Pinpoint the cell where the given text exists, returning its (X, Y) midpoint coordinate. 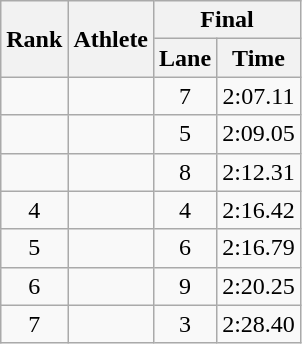
2:09.05 (259, 134)
9 (186, 286)
Final (228, 20)
3 (186, 324)
2:07.11 (259, 96)
Athlete (111, 39)
2:16.42 (259, 210)
2:12.31 (259, 172)
2:20.25 (259, 286)
Time (259, 58)
8 (186, 172)
Lane (186, 58)
2:28.40 (259, 324)
2:16.79 (259, 248)
Rank (34, 39)
